Provide the (x, y) coordinate of the cell's center where the given text is located.  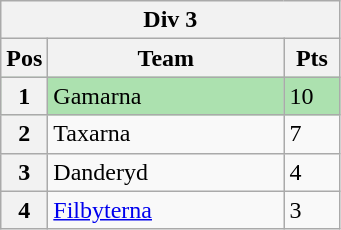
Team (166, 58)
Div 3 (170, 20)
Gamarna (166, 96)
1 (24, 96)
2 (24, 134)
Pos (24, 58)
10 (312, 96)
Filbyterna (166, 210)
Danderyd (166, 172)
Pts (312, 58)
7 (312, 134)
Taxarna (166, 134)
